Return (X, Y) of the center of cell containing provided text 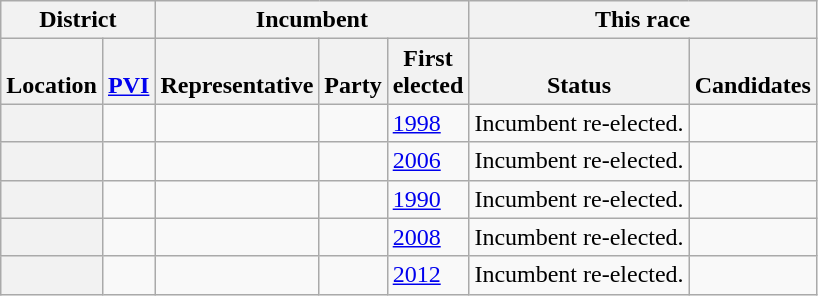
1990 (428, 199)
Representative (237, 72)
Firstelected (428, 72)
2008 (428, 237)
2006 (428, 161)
Incumbent (312, 20)
Status (579, 72)
1998 (428, 123)
Party (353, 72)
Candidates (752, 72)
PVI (128, 72)
District (78, 20)
2012 (428, 275)
This race (642, 20)
Location (52, 72)
